Find where the given text appears and provide that cell's center as [X, Y] coordinate. 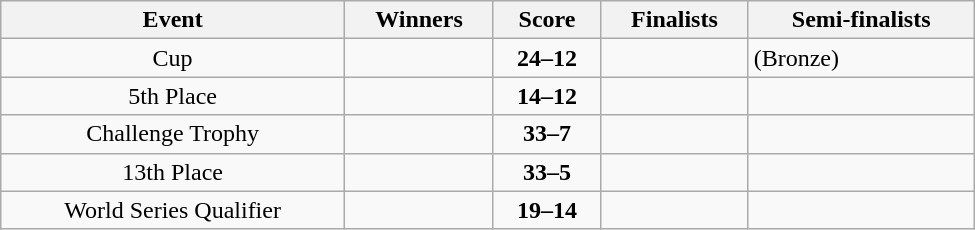
World Series Qualifier [173, 210]
Semi-finalists [861, 20]
33–7 [546, 134]
(Bronze) [861, 58]
Score [546, 20]
Winners [418, 20]
33–5 [546, 172]
19–14 [546, 210]
Cup [173, 58]
Finalists [675, 20]
13th Place [173, 172]
Challenge Trophy [173, 134]
Event [173, 20]
14–12 [546, 96]
24–12 [546, 58]
5th Place [173, 96]
